Determine the [X, Y] coordinate at the center of the cell enclosing the given text.  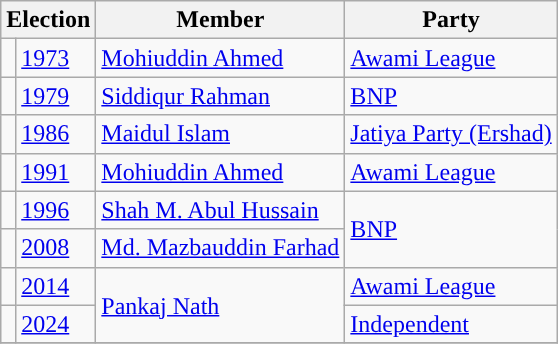
2008 [56, 248]
Independent [451, 324]
Party [451, 20]
Maidul Islam [220, 134]
Member [220, 20]
1979 [56, 96]
1986 [56, 134]
1973 [56, 58]
1991 [56, 172]
1996 [56, 210]
2014 [56, 286]
Shah M. Abul Hussain [220, 210]
2024 [56, 324]
Md. Mazbauddin Farhad [220, 248]
Siddiqur Rahman [220, 96]
Election [48, 20]
Pankaj Nath [220, 305]
Jatiya Party (Ershad) [451, 134]
